Determine the (x, y) coordinate at the center of the cell enclosing the given text.  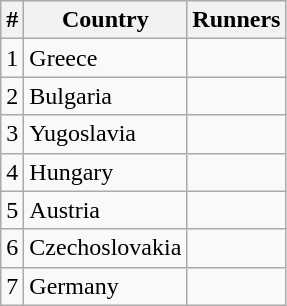
Germany (106, 286)
Runners (236, 20)
Czechoslovakia (106, 248)
1 (12, 58)
Greece (106, 58)
2 (12, 96)
4 (12, 172)
Hungary (106, 172)
Country (106, 20)
3 (12, 134)
Austria (106, 210)
# (12, 20)
Yugoslavia (106, 134)
7 (12, 286)
5 (12, 210)
6 (12, 248)
Bulgaria (106, 96)
